Output the [X, Y] coordinate of the center of the cell containing the given text.  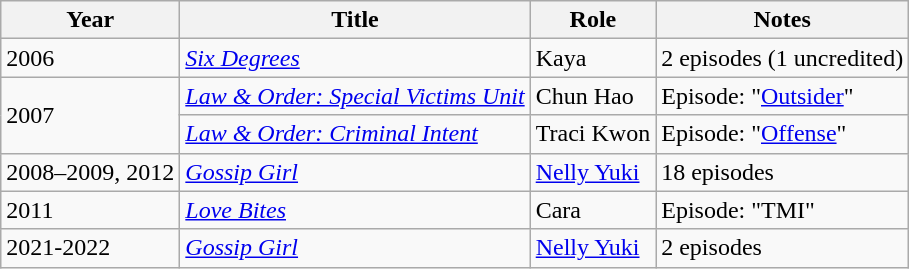
Title [355, 20]
Year [90, 20]
2008–2009, 2012 [90, 172]
Traci Kwon [593, 134]
Law & Order: Special Victims Unit [355, 96]
2 episodes [782, 248]
18 episodes [782, 172]
2006 [90, 58]
Episode: "TMI" [782, 210]
Six Degrees [355, 58]
Love Bites [355, 210]
Notes [782, 20]
Cara [593, 210]
2007 [90, 115]
2 episodes (1 uncredited) [782, 58]
Role [593, 20]
Chun Hao [593, 96]
Episode: "Offense" [782, 134]
Kaya [593, 58]
Episode: "Outsider" [782, 96]
Law & Order: Criminal Intent [355, 134]
2021-2022 [90, 248]
2011 [90, 210]
